Extract the [X, Y] coordinate from the center of the cell holding the provided text.  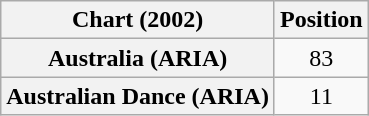
Chart (2002) [138, 20]
Position [321, 20]
11 [321, 96]
Australian Dance (ARIA) [138, 96]
83 [321, 58]
Australia (ARIA) [138, 58]
